Capture the cell that displays the provided text and extract its [X, Y] central coordinate. 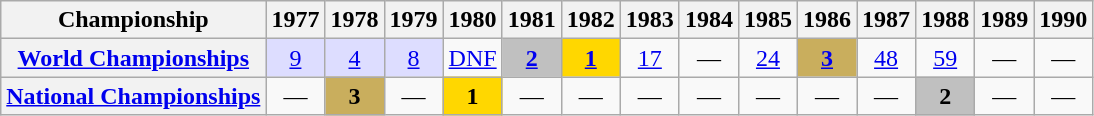
1980 [472, 20]
1986 [826, 20]
DNF [472, 58]
1983 [650, 20]
8 [414, 58]
1979 [414, 20]
1978 [354, 20]
4 [354, 58]
1989 [1004, 20]
24 [768, 58]
1987 [886, 20]
1982 [590, 20]
1990 [1064, 20]
1988 [946, 20]
National Championships [134, 96]
17 [650, 58]
World Championships [134, 58]
Championship [134, 20]
48 [886, 58]
1981 [532, 20]
1977 [296, 20]
9 [296, 58]
1984 [708, 20]
59 [946, 58]
1985 [768, 20]
